Capture the cell that displays the provided text and extract its [x, y] central coordinate. 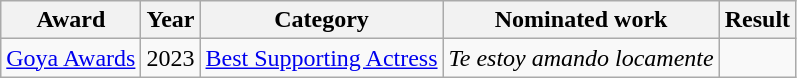
Year [170, 20]
Award [71, 20]
2023 [170, 58]
Result [757, 20]
Nominated work [581, 20]
Te estoy amando locamente [581, 58]
Best Supporting Actress [322, 58]
Goya Awards [71, 58]
Category [322, 20]
